Capture the cell that displays the provided text and extract its [x, y] central coordinate. 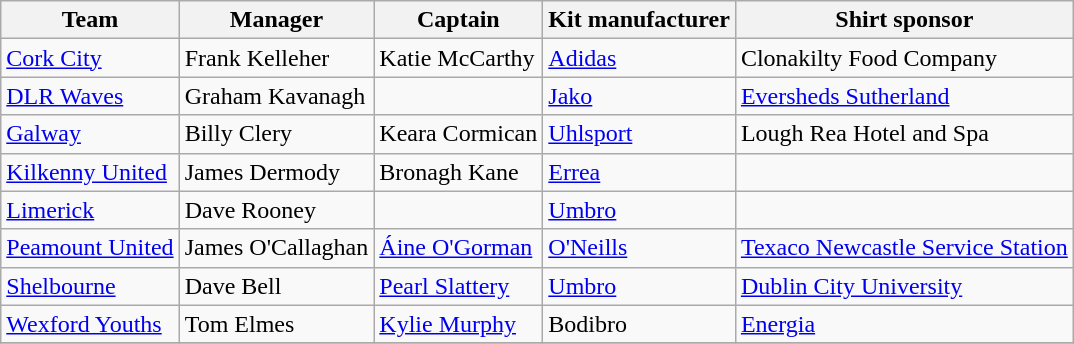
Kylie Murphy [458, 324]
Energia [904, 324]
Uhlsport [640, 134]
Clonakilty Food Company [904, 58]
Áine O'Gorman [458, 248]
Galway [90, 134]
Bronagh Kane [458, 172]
Pearl Slattery [458, 286]
Manager [276, 20]
Billy Clery [276, 134]
Tom Elmes [276, 324]
Shelbourne [90, 286]
Limerick [90, 210]
Lough Rea Hotel and Spa [904, 134]
Eversheds Sutherland [904, 96]
Dave Bell [276, 286]
Adidas [640, 58]
DLR Waves [90, 96]
Texaco Newcastle Service Station [904, 248]
Dublin City University [904, 286]
Keara Cormican [458, 134]
James O'Callaghan [276, 248]
Dave Rooney [276, 210]
Peamount United [90, 248]
James Dermody [276, 172]
Captain [458, 20]
Bodibro [640, 324]
Cork City [90, 58]
Kilkenny United [90, 172]
Wexford Youths [90, 324]
O'Neills [640, 248]
Team [90, 20]
Jako [640, 96]
Frank Kelleher [276, 58]
Graham Kavanagh [276, 96]
Katie McCarthy [458, 58]
Kit manufacturer [640, 20]
Shirt sponsor [904, 20]
Errea [640, 172]
